Provide the [x, y] coordinate of the cell's center where the given text is located.  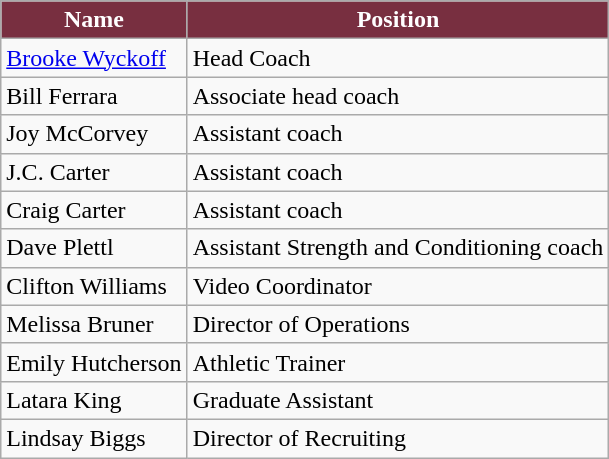
Dave Plettl [94, 248]
Joy McCorvey [94, 134]
Bill Ferrara [94, 96]
Assistant Strength and Conditioning coach [398, 248]
J.C. Carter [94, 172]
Lindsay Biggs [94, 438]
Name [94, 20]
Video Coordinator [398, 286]
Director of Recruiting [398, 438]
Brooke Wyckoff [94, 58]
Emily Hutcherson [94, 362]
Clifton Williams [94, 286]
Associate head coach [398, 96]
Latara King [94, 400]
Position [398, 20]
Head Coach [398, 58]
Athletic Trainer [398, 362]
Graduate Assistant [398, 400]
Craig Carter [94, 210]
Melissa Bruner [94, 324]
Director of Operations [398, 324]
